Extract the [X, Y] coordinate from the center of the cell holding the provided text.  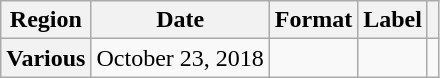
Format [313, 20]
Date [180, 20]
Region [46, 20]
Various [46, 58]
October 23, 2018 [180, 58]
Label [393, 20]
